Scan for the cell matching the given text and deliver its (x, y) coordinate at center. 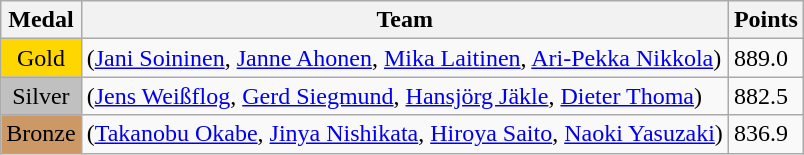
Gold (41, 58)
889.0 (766, 58)
(Takanobu Okabe, Jinya Nishikata, Hiroya Saito, Naoki Yasuzaki) (404, 134)
Team (404, 20)
882.5 (766, 96)
836.9 (766, 134)
Medal (41, 20)
(Jens Weißflog, Gerd Siegmund, Hansjörg Jäkle, Dieter Thoma) (404, 96)
Silver (41, 96)
Bronze (41, 134)
Points (766, 20)
(Jani Soininen, Janne Ahonen, Mika Laitinen, Ari-Pekka Nikkola) (404, 58)
